Extract the (X, Y) coordinate from the center of the cell holding the provided text.  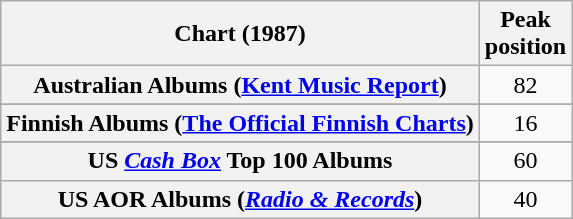
Australian Albums (Kent Music Report) (240, 85)
Chart (1987) (240, 34)
Peakposition (525, 34)
16 (525, 123)
US AOR Albums (Radio & Records) (240, 199)
US Cash Box Top 100 Albums (240, 161)
Finnish Albums (The Official Finnish Charts) (240, 123)
60 (525, 161)
82 (525, 85)
40 (525, 199)
